Extract the [X, Y] coordinate from the center of the cell holding the provided text.  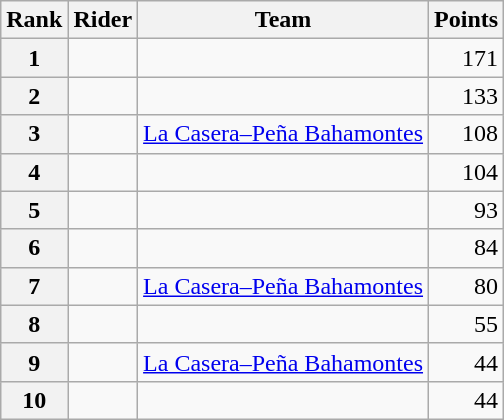
Rider [103, 20]
55 [466, 324]
8 [34, 324]
1 [34, 58]
3 [34, 134]
9 [34, 362]
Points [466, 20]
108 [466, 134]
5 [34, 210]
Team [284, 20]
171 [466, 58]
80 [466, 286]
84 [466, 248]
2 [34, 96]
104 [466, 172]
6 [34, 248]
4 [34, 172]
10 [34, 400]
Rank [34, 20]
93 [466, 210]
133 [466, 96]
7 [34, 286]
